Return the (X, Y) coordinate for the center point of the cell that contains the specified text.  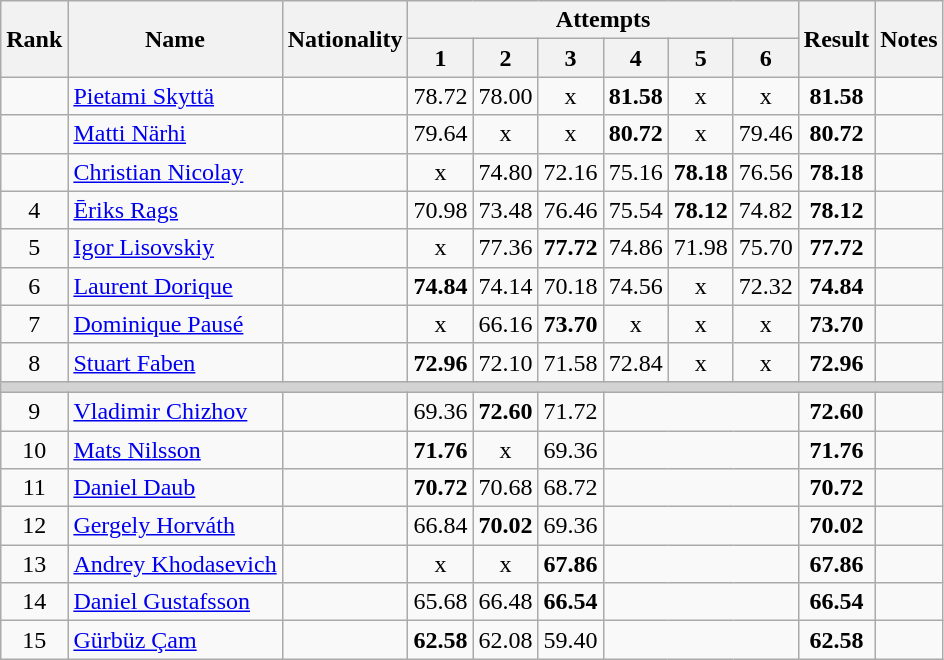
Gürbüz Çam (175, 640)
2 (506, 58)
70.18 (570, 286)
79.64 (440, 134)
70.68 (506, 488)
1 (440, 58)
66.48 (506, 602)
Mats Nilsson (175, 449)
74.86 (636, 248)
70.98 (440, 210)
Andrey Khodasevich (175, 564)
74.82 (766, 210)
66.16 (506, 324)
Matti Närhi (175, 134)
77.36 (506, 248)
74.80 (506, 172)
Stuart Faben (175, 362)
72.10 (506, 362)
Rank (34, 39)
72.84 (636, 362)
74.14 (506, 286)
76.56 (766, 172)
13 (34, 564)
14 (34, 602)
74.56 (636, 286)
11 (34, 488)
79.46 (766, 134)
78.00 (506, 96)
75.70 (766, 248)
Nationality (345, 39)
12 (34, 526)
Gergely Horváth (175, 526)
Igor Lisovskiy (175, 248)
15 (34, 640)
75.16 (636, 172)
72.32 (766, 286)
Pietami Skyttä (175, 96)
9 (34, 411)
68.72 (570, 488)
Result (836, 39)
65.68 (440, 602)
Daniel Gustafsson (175, 602)
71.58 (570, 362)
62.08 (506, 640)
Dominique Pausé (175, 324)
3 (570, 58)
Ēriks Rags (175, 210)
Attempts (603, 20)
10 (34, 449)
Name (175, 39)
Daniel Daub (175, 488)
73.48 (506, 210)
8 (34, 362)
71.72 (570, 411)
71.98 (700, 248)
Christian Nicolay (175, 172)
75.54 (636, 210)
Vladimir Chizhov (175, 411)
7 (34, 324)
72.16 (570, 172)
Laurent Dorique (175, 286)
Notes (909, 39)
78.72 (440, 96)
59.40 (570, 640)
66.84 (440, 526)
76.46 (570, 210)
